Locate the cell with the specified text and output its [X, Y] center coordinate. 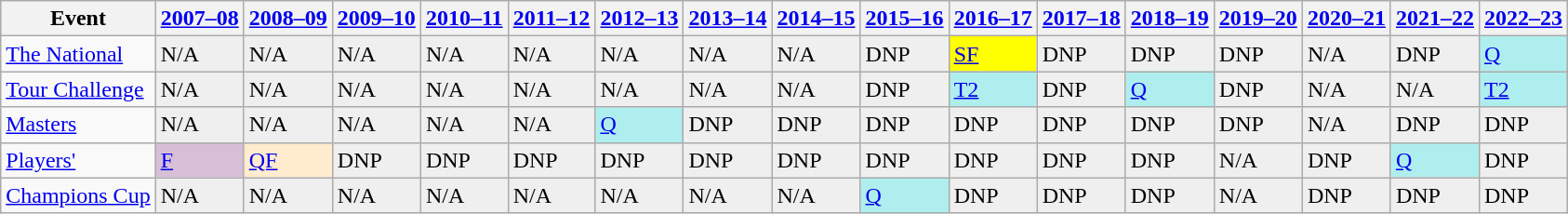
Masters [78, 125]
2017–18 [1081, 19]
2021–22 [1434, 19]
QF [288, 160]
2008–09 [288, 19]
Players' [78, 160]
2015–16 [904, 19]
2010–11 [464, 19]
2020–21 [1347, 19]
Champions Cup [78, 195]
Tour Challenge [78, 89]
The National [78, 54]
2013–14 [727, 19]
Event [78, 19]
SF [993, 54]
2011–12 [551, 19]
2018–19 [1170, 19]
2012–13 [640, 19]
2016–17 [993, 19]
2022–23 [1523, 19]
2019–20 [1257, 19]
F [199, 160]
2009–10 [376, 19]
2007–08 [199, 19]
2014–15 [817, 19]
